Detect which cell encompasses the target text, then output its [x, y] center coordinate. 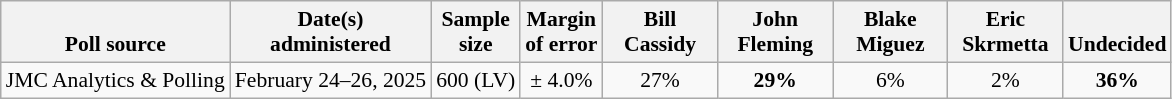
27% [660, 80]
BillCassidy [660, 32]
± 4.0% [561, 80]
6% [890, 80]
600 (LV) [476, 80]
Date(s)administered [330, 32]
JMC Analytics & Polling [116, 80]
Marginof error [561, 32]
Undecided [1117, 32]
36% [1117, 80]
2% [1006, 80]
Samplesize [476, 32]
EricSkrmetta [1006, 32]
JohnFleming [776, 32]
29% [776, 80]
February 24–26, 2025 [330, 80]
Poll source [116, 32]
BlakeMiguez [890, 32]
